Search for the cell housing the specified text and yield its (X, Y) center coordinate. 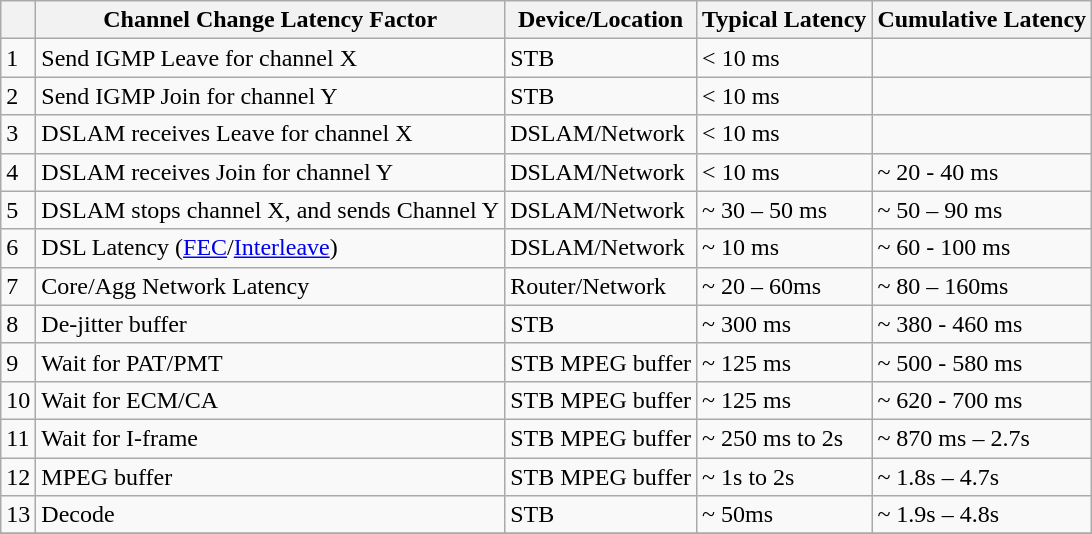
~ 60 - 100 ms (982, 248)
Decode (270, 515)
~ 50ms (784, 515)
5 (18, 210)
~ 20 – 60ms (784, 286)
~ 1.9s – 4.8s (982, 515)
Send IGMP Join for channel Y (270, 96)
Device/Location (601, 20)
De-jitter buffer (270, 324)
11 (18, 438)
~ 380 - 460 ms (982, 324)
Channel Change Latency Factor (270, 20)
Wait for ECM/CA (270, 400)
3 (18, 134)
~ 50 – 90 ms (982, 210)
MPEG buffer (270, 477)
6 (18, 248)
Typical Latency (784, 20)
9 (18, 362)
DSLAM receives Leave for channel X (270, 134)
Wait for I-frame (270, 438)
4 (18, 172)
~ 250 ms to 2s (784, 438)
~ 500 - 580 ms (982, 362)
10 (18, 400)
DSL Latency (FEC/Interleave) (270, 248)
Core/Agg Network Latency (270, 286)
8 (18, 324)
~ 30 – 50 ms (784, 210)
~ 20 - 40 ms (982, 172)
~ 1.8s – 4.7s (982, 477)
~ 300 ms (784, 324)
~ 10 ms (784, 248)
DSLAM receives Join for channel Y (270, 172)
Wait for PAT/PMT (270, 362)
Cumulative Latency (982, 20)
~ 620 - 700 ms (982, 400)
13 (18, 515)
12 (18, 477)
~ 870 ms – 2.7s (982, 438)
7 (18, 286)
~ 80 – 160ms (982, 286)
Router/Network (601, 286)
Send IGMP Leave for channel X (270, 58)
1 (18, 58)
DSLAM stops channel X, and sends Channel Y (270, 210)
~ 1s to 2s (784, 477)
2 (18, 96)
